Return [x, y] of the center of cell containing provided text 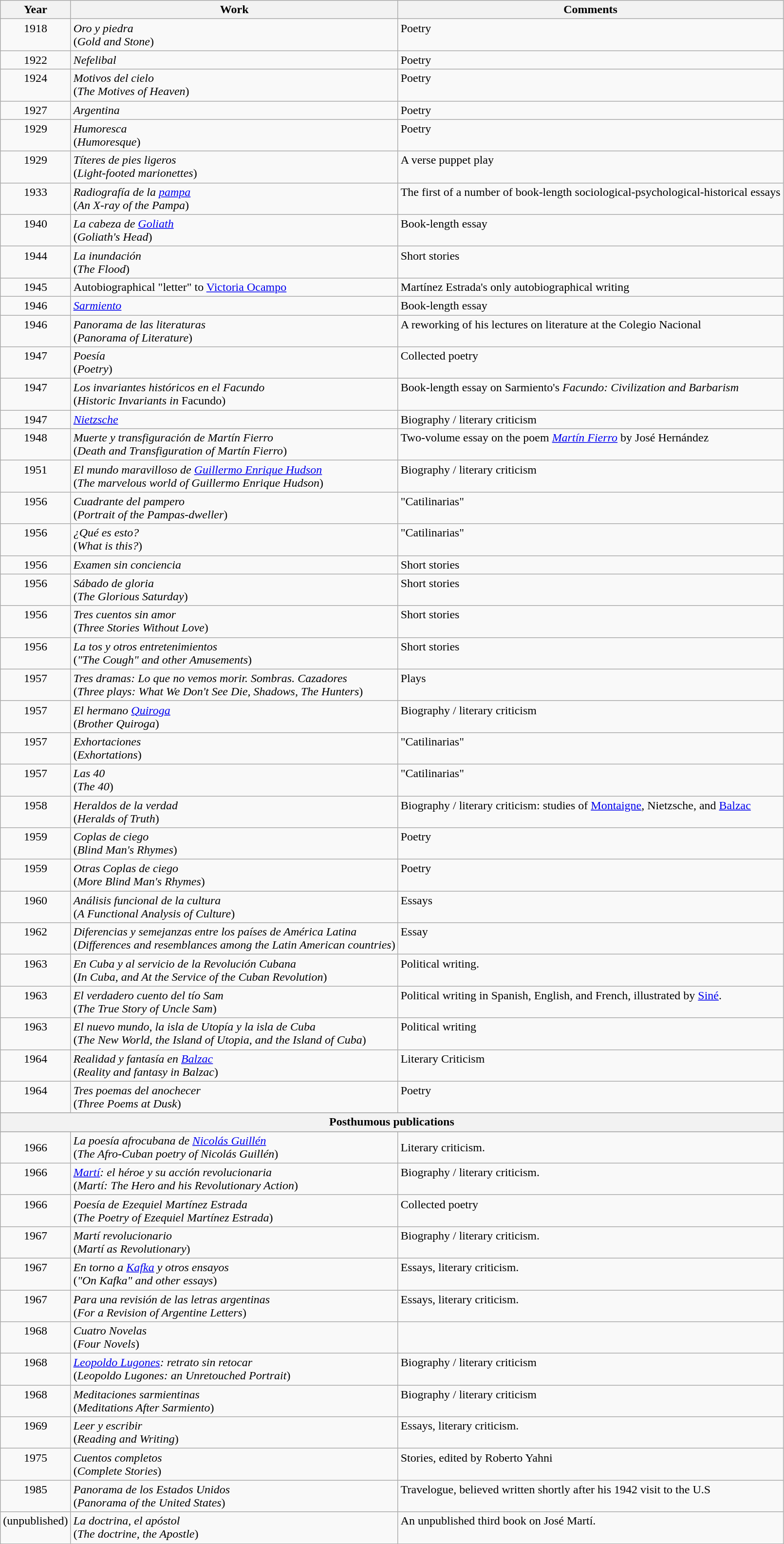
1924 [36, 85]
Comments [590, 10]
Coplas de ciego(Blind Man's Rhymes) [234, 844]
Cuatro Novelas(Four Novels) [234, 1338]
Examen sin conciencia [234, 565]
¿Qué es esto?(What is this?) [234, 540]
Work [234, 10]
Otras Coplas de ciego(More Blind Man's Rhymes) [234, 875]
A reworking of his lectures on literature at the Colegio Nacional [590, 330]
Heraldos de la verdad(Heralds of Truth) [234, 812]
Literary criticism. [590, 1147]
Poesía(Poetry) [234, 362]
Leopoldo Lugones: retrato sin retocar(Leopoldo Lugones: an Unretouched Portrait) [234, 1369]
1969 [36, 1432]
A verse puppet play [590, 167]
1960 [36, 907]
Cuentos completos(Complete Stories) [234, 1465]
La poesía afrocubana de Nicolás Guillén(The Afro-Cuban poetry of Nicolás Guillén) [234, 1147]
Oro y piedra(Gold and Stone) [234, 35]
1958 [36, 812]
Cuadrante del pampero(Portrait of the Pampas-dweller) [234, 508]
1927 [36, 110]
Panorama de las literaturas(Panorama of Literature) [234, 330]
La inundación(The Flood) [234, 262]
Tres poemas del anochecer(Three Poems at Dusk) [234, 1097]
Posthumous publications [392, 1122]
Political writing in Spanish, English, and French, illustrated by Siné. [590, 1002]
Diferencias y semejanzas entre los países de América Latina(Differences and resemblances among the Latin American countries) [234, 938]
An unpublished third book on José Martí. [590, 1528]
Sarmiento [234, 305]
Martí: el héroe y su acción revolucionaria(Martí: The Hero and his Revolutionary Action) [234, 1179]
(unpublished) [36, 1528]
Two-volume essay on the poem Martín Fierro by José Hernández [590, 444]
Tres cuentos sin amor(Three Stories Without Love) [234, 622]
1918 [36, 35]
Exhortaciones(Exhortations) [234, 748]
Martínez Estrada's only autobiographical writing [590, 287]
1933 [36, 199]
Year [36, 10]
Nefelibal [234, 60]
Meditaciones sarmientinas(Meditations After Sarmiento) [234, 1401]
1922 [36, 60]
Tres dramas: Lo que no vemos morir. Sombras. Cazadores(Three plays: What We Don't See Die, Shadows, The Hunters) [234, 685]
Travelogue, believed written shortly after his 1942 visit to the U.S [590, 1496]
1944 [36, 262]
Análisis funcional de la cultura(A Functional Analysis of Culture) [234, 907]
Humoresca(Humoresque) [234, 135]
En Cuba y al servicio de la Revolución Cubana(In Cuba, and At the Service of the Cuban Revolution) [234, 971]
Argentina [234, 110]
Nietzsche [234, 419]
Political writing [590, 1034]
Motivos del cielo(The Motives of Heaven) [234, 85]
El mundo maravilloso de Guillermo Enrique Hudson(The marvelous world of Guillermo Enrique Hudson) [234, 477]
Stories, edited by Roberto Yahni [590, 1465]
Las 40(The 40) [234, 780]
El hermano Quiroga(Brother Quiroga) [234, 716]
The first of a number of book-length sociological-psychological-historical essays [590, 199]
1940 [36, 230]
Leer y escribir(Reading and Writing) [234, 1432]
La doctrina, el apóstol(The doctrine, the Apostle) [234, 1528]
Plays [590, 685]
1951 [36, 477]
1948 [36, 444]
En torno a Kafka y otros ensayos("On Kafka" and other essays) [234, 1274]
1985 [36, 1496]
La cabeza de Goliath(Goliath's Head) [234, 230]
Martí revolucionario(Martí as Revolutionary) [234, 1242]
Essay [590, 938]
Political writing. [590, 971]
Sábado de gloria(The Glorious Saturday) [234, 590]
La tos y otros entretenimientos("The Cough" and other Amusements) [234, 653]
1962 [36, 938]
Book-length essay on Sarmiento's Facundo: Civilization and Barbarism [590, 395]
Realidad y fantasía en Balzac(Reality and fantasy in Balzac) [234, 1065]
Radiografía de la pampa(An X-ray of the Pampa) [234, 199]
Poesía de Ezequiel Martínez Estrada(The Poetry of Ezequiel Martínez Estrada) [234, 1210]
Títeres de pies ligeros(Light-footed marionettes) [234, 167]
Literary Criticism [590, 1065]
El nuevo mundo, la isla de Utopía y la isla de Cuba(The New World, the Island of Utopia, and the Island of Cuba) [234, 1034]
Para una revisión de las letras argentinas(For a Revision of Argentine Letters) [234, 1306]
Essays [590, 907]
Biography / literary criticism: studies of Montaigne, Nietzsche, and Balzac [590, 812]
Autobiographical "letter" to Victoria Ocampo [234, 287]
Muerte y transfiguración de Martín Fierro(Death and Transfiguration of Martín Fierro) [234, 444]
1975 [36, 1465]
Los invariantes históricos en el Facundo(Historic Invariants in Facundo) [234, 395]
Panorama de los Estados Unidos(Panorama of the United States) [234, 1496]
El verdadero cuento del tío Sam(The True Story of Uncle Sam) [234, 1002]
1945 [36, 287]
